Detect which cell encompasses the target text, then output its (X, Y) center coordinate. 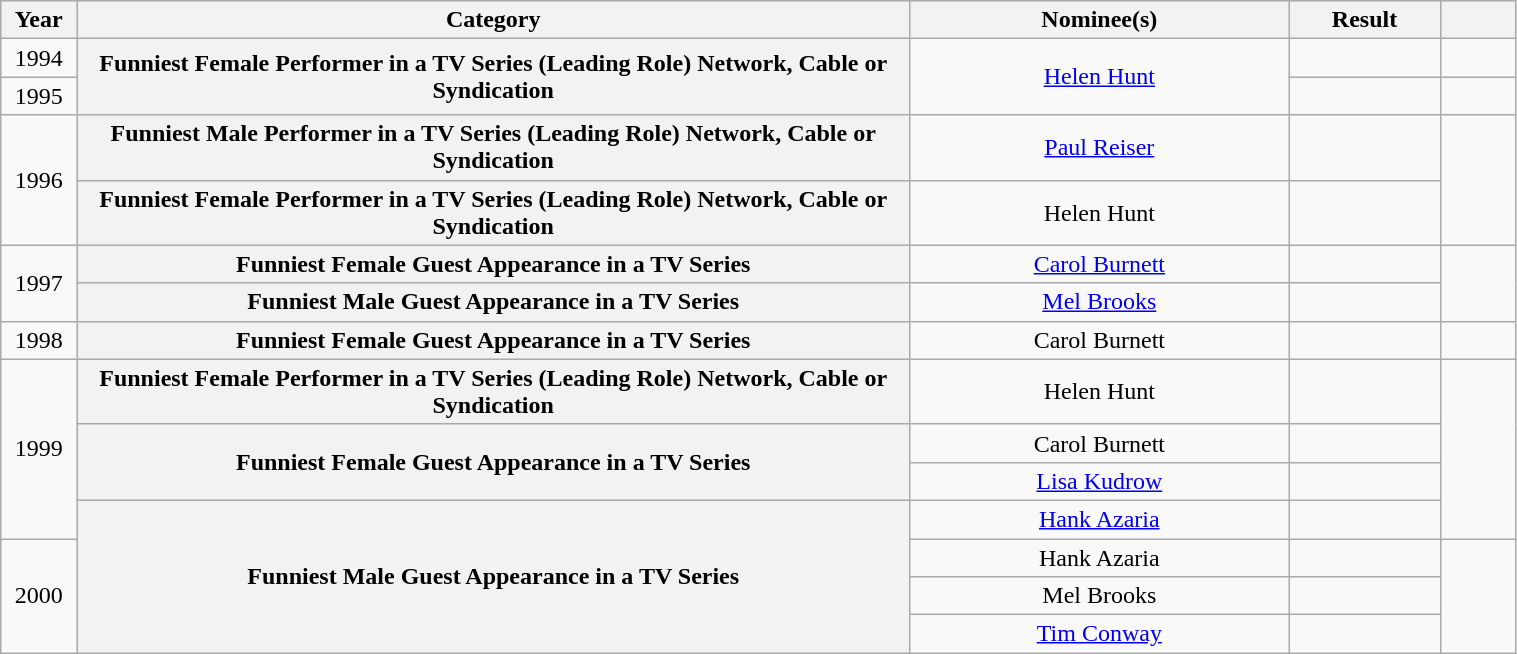
Lisa Kudrow (1100, 481)
Tim Conway (1100, 634)
1997 (39, 283)
Year (39, 20)
1998 (39, 340)
Category (492, 20)
Nominee(s) (1100, 20)
1994 (39, 58)
1995 (39, 96)
1996 (39, 180)
Result (1365, 20)
1999 (39, 448)
Funniest Male Performer in a TV Series (Leading Role) Network, Cable or Syndication (492, 148)
Paul Reiser (1100, 148)
2000 (39, 595)
